For the text-containing cell, return its midpoint in (x, y) coordinate format. 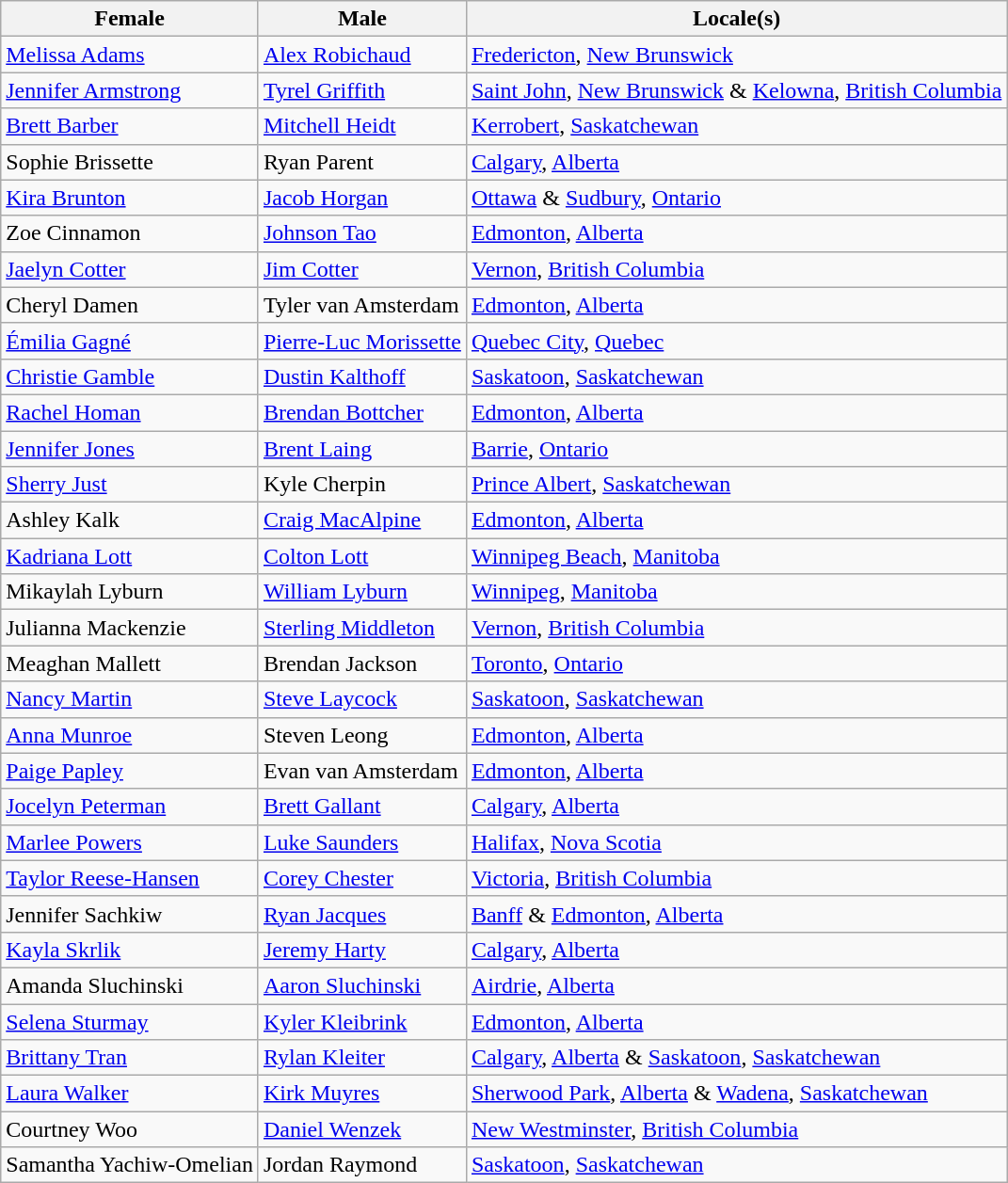
Tyler van Amsterdam (361, 305)
Saint John, New Brunswick & Kelowna, British Columbia (736, 90)
William Lyburn (361, 592)
Nancy Martin (130, 699)
Melissa Adams (130, 55)
Julianna Mackenzie (130, 628)
Rachel Homan (130, 412)
Calgary, Alberta & Saskatoon, Saskatchewan (736, 1058)
Evan van Amsterdam (361, 771)
Ottawa & Sudbury, Ontario (736, 198)
Banff & Edmonton, Alberta (736, 914)
Cheryl Damen (130, 305)
Victoria, British Columbia (736, 878)
Pierre-Luc Morissette (361, 341)
Jeremy Harty (361, 950)
Locale(s) (736, 19)
Tyrel Griffith (361, 90)
Paige Papley (130, 771)
Rylan Kleiter (361, 1058)
Alex Robichaud (361, 55)
Jocelyn Peterman (130, 807)
Colton Lott (361, 556)
Amanda Sluchinski (130, 985)
Kayla Skrlik (130, 950)
Laura Walker (130, 1094)
Brett Gallant (361, 807)
Brittany Tran (130, 1058)
New Westminster, British Columbia (736, 1129)
Kadriana Lott (130, 556)
Winnipeg, Manitoba (736, 592)
Halifax, Nova Scotia (736, 842)
Kyle Cherpin (361, 485)
Female (130, 19)
Christie Gamble (130, 376)
Sherry Just (130, 485)
Quebec City, Quebec (736, 341)
Dustin Kalthoff (361, 376)
Male (361, 19)
Marlee Powers (130, 842)
Samantha Yachiw-Omelian (130, 1165)
Kira Brunton (130, 198)
Sherwood Park, Alberta & Wadena, Saskatchewan (736, 1094)
Jennifer Jones (130, 449)
Courtney Woo (130, 1129)
Kerrobert, Saskatchewan (736, 126)
Daniel Wenzek (361, 1129)
Brendan Bottcher (361, 412)
Ryan Jacques (361, 914)
Brett Barber (130, 126)
Jacob Horgan (361, 198)
Corey Chester (361, 878)
Toronto, Ontario (736, 663)
Émilia Gagné (130, 341)
Selena Sturmay (130, 1021)
Airdrie, Alberta (736, 985)
Barrie, Ontario (736, 449)
Sophie Brissette (130, 162)
Mikaylah Lyburn (130, 592)
Brendan Jackson (361, 663)
Mitchell Heidt (361, 126)
Taylor Reese-Hansen (130, 878)
Jordan Raymond (361, 1165)
Kirk Muyres (361, 1094)
Jaelyn Cotter (130, 269)
Anna Munroe (130, 735)
Steve Laycock (361, 699)
Zoe Cinnamon (130, 233)
Jennifer Armstrong (130, 90)
Kyler Kleibrink (361, 1021)
Sterling Middleton (361, 628)
Luke Saunders (361, 842)
Fredericton, New Brunswick (736, 55)
Brent Laing (361, 449)
Meaghan Mallett (130, 663)
Winnipeg Beach, Manitoba (736, 556)
Steven Leong (361, 735)
Aaron Sluchinski (361, 985)
Ryan Parent (361, 162)
Jennifer Sachkiw (130, 914)
Craig MacAlpine (361, 520)
Jim Cotter (361, 269)
Prince Albert, Saskatchewan (736, 485)
Johnson Tao (361, 233)
Ashley Kalk (130, 520)
